For the text-containing cell, return its midpoint in [x, y] coordinate format. 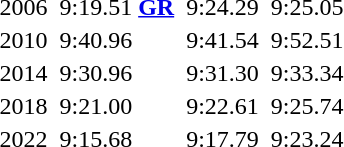
9:31.30 [223, 73]
9:22.61 [223, 106]
9:30.96 [117, 73]
9:41.54 [223, 40]
9:21.00 [117, 106]
9:40.96 [117, 40]
